Identify which cell holds the provided text, then report its [x, y] central coordinate. 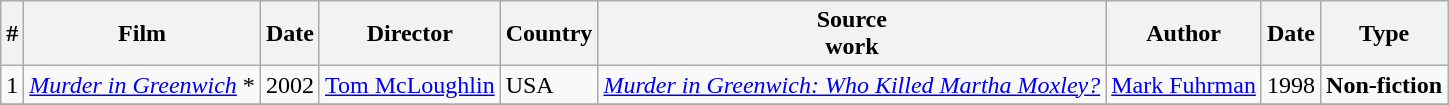
# [12, 34]
Type [1384, 34]
Country [549, 34]
Tom McLoughlin [410, 85]
USA [549, 85]
1 [12, 85]
Mark Fuhrman [1184, 85]
Director [410, 34]
Author [1184, 34]
1998 [1290, 85]
Film [142, 34]
2002 [290, 85]
Sourcework [852, 34]
Non-fiction [1384, 85]
Murder in Greenwich: Who Killed Martha Moxley? [852, 85]
Murder in Greenwich * [142, 85]
